From the cell containing the given text, extract its center point as [X, Y] coordinate. 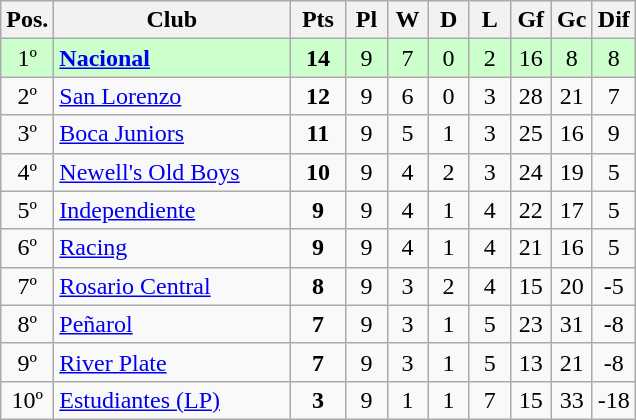
12 [318, 96]
Gc [572, 20]
8º [28, 324]
24 [530, 172]
Racing [172, 248]
10 [318, 172]
19 [572, 172]
Pos. [28, 20]
W [408, 20]
17 [572, 210]
20 [572, 286]
Newell's Old Boys [172, 172]
2º [28, 96]
1º [28, 58]
13 [530, 362]
-5 [614, 286]
L [490, 20]
5º [28, 210]
D [448, 20]
14 [318, 58]
22 [530, 210]
11 [318, 134]
31 [572, 324]
Club [172, 20]
Rosario Central [172, 286]
Pts [318, 20]
25 [530, 134]
6 [408, 96]
33 [572, 400]
River Plate [172, 362]
10º [28, 400]
6º [28, 248]
7º [28, 286]
23 [530, 324]
3º [28, 134]
Gf [530, 20]
4º [28, 172]
Dif [614, 20]
Boca Juniors [172, 134]
28 [530, 96]
Independiente [172, 210]
Nacional [172, 58]
Peñarol [172, 324]
9º [28, 362]
Estudiantes (LP) [172, 400]
Pl [366, 20]
San Lorenzo [172, 96]
-18 [614, 400]
